Pinpoint the cell where the given text exists, returning its (x, y) midpoint coordinate. 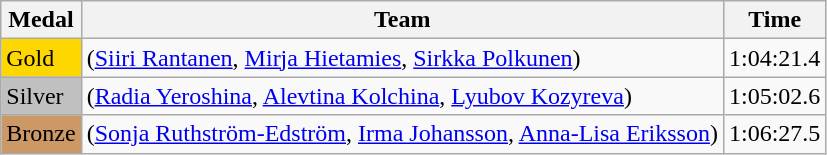
(Siiri Rantanen, Mirja Hietamies, Sirkka Polkunen) (402, 58)
1:06:27.5 (774, 134)
Silver (41, 96)
Gold (41, 58)
Bronze (41, 134)
(Sonja Ruthström-Edström, Irma Johansson, Anna-Lisa Eriksson) (402, 134)
1:04:21.4 (774, 58)
(Radia Yeroshina, Alevtina Kolchina, Lyubov Kozyreva) (402, 96)
Team (402, 20)
1:05:02.6 (774, 96)
Time (774, 20)
Medal (41, 20)
